Determine the [x, y] coordinate at the center of the cell enclosing the given text.  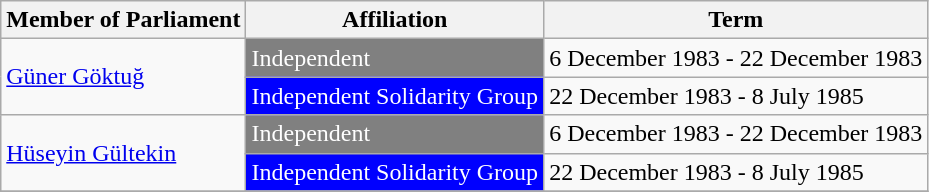
Member of Parliament [124, 20]
Güner Göktuğ [124, 77]
Term [736, 20]
Affiliation [395, 20]
Hüseyin Gültekin [124, 153]
